Search for the cell housing the specified text and yield its (x, y) center coordinate. 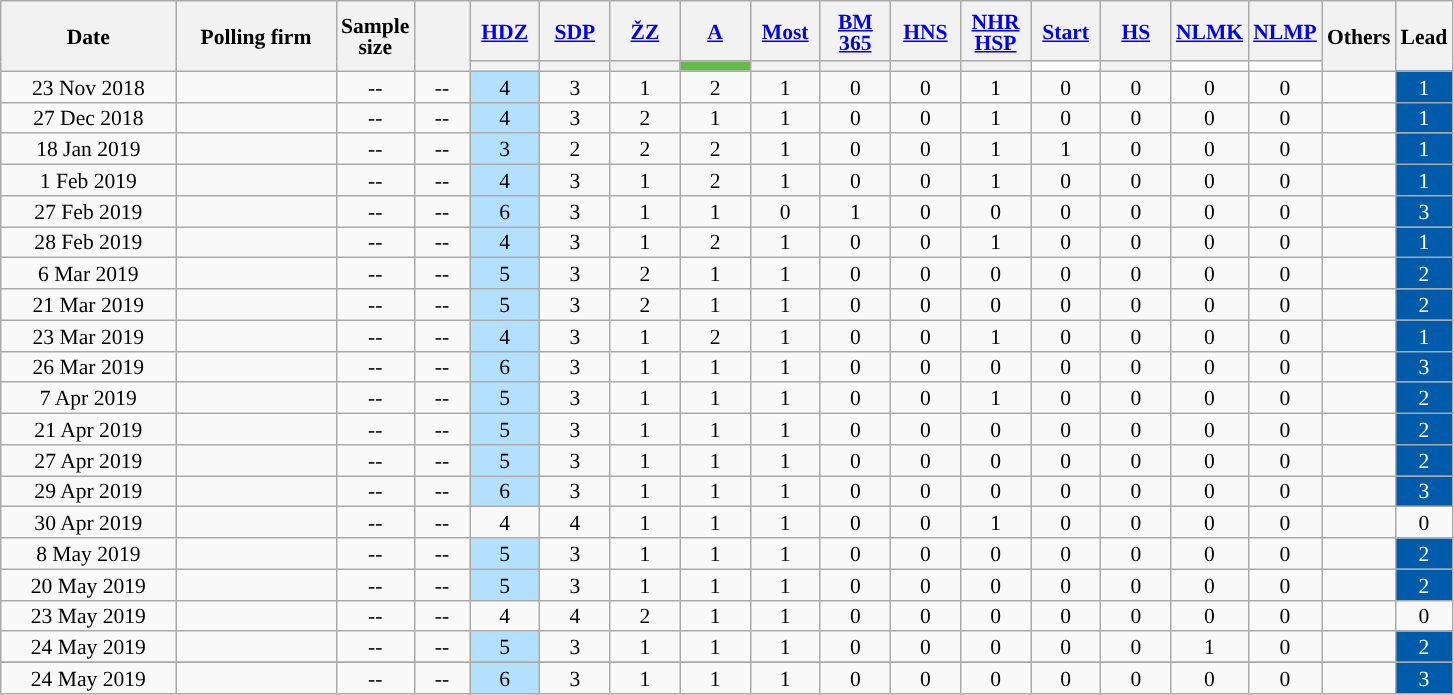
23 May 2019 (88, 616)
NLMK (1210, 31)
7 Apr 2019 (88, 398)
Most (785, 31)
29 Apr 2019 (88, 492)
A (715, 31)
28 Feb 2019 (88, 242)
6 Mar 2019 (88, 274)
18 Jan 2019 (88, 150)
8 May 2019 (88, 554)
Date (88, 36)
SDP (575, 31)
21 Mar 2019 (88, 304)
Lead (1424, 36)
27 Dec 2018 (88, 118)
26 Mar 2019 (88, 366)
HNS (925, 31)
30 Apr 2019 (88, 522)
Polling firm (256, 36)
HS (1136, 31)
27 Feb 2019 (88, 212)
Samplesize (375, 36)
23 Mar 2019 (88, 336)
ŽZ (645, 31)
27 Apr 2019 (88, 460)
Start (1066, 31)
BM 365 (855, 31)
21 Apr 2019 (88, 430)
Others (1359, 36)
1 Feb 2019 (88, 180)
HDZ (505, 31)
23 Nov 2018 (88, 86)
20 May 2019 (88, 584)
NLMP (1285, 31)
NHRHSP (995, 31)
